Find where the given text appears and provide that cell's center as (X, Y) coordinate. 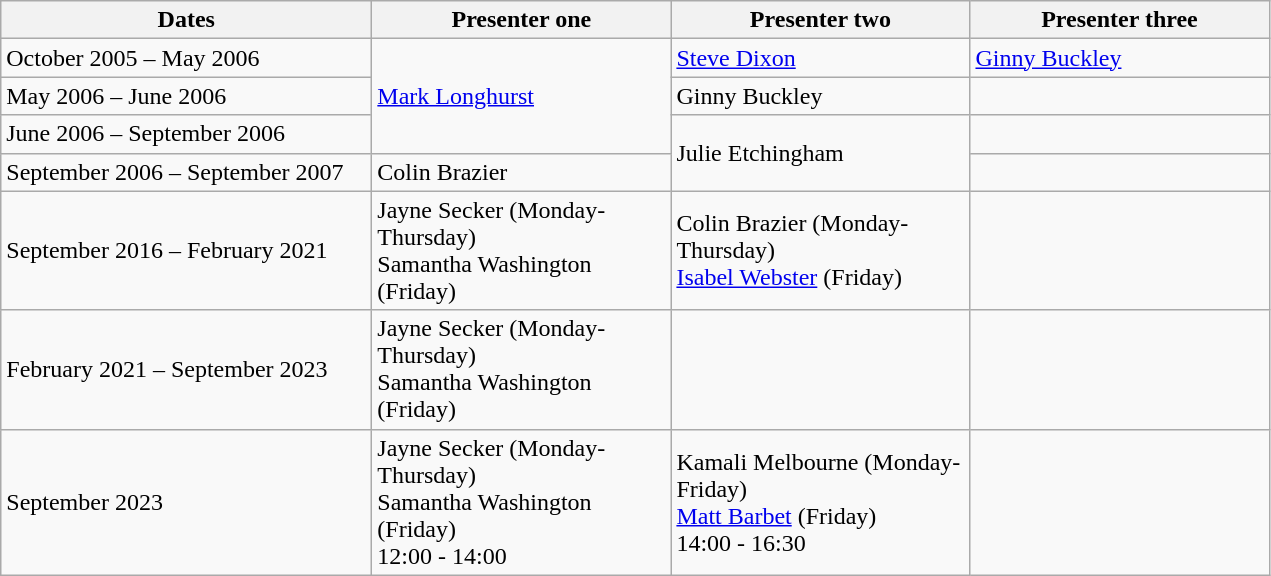
Julie Etchingham (820, 153)
September 2023 (186, 502)
Presenter three (1120, 20)
Mark Longhurst (522, 96)
Kamali Melbourne (Monday-Friday) Matt Barbet (Friday) 14:00 - 16:30 (820, 502)
September 2016 – February 2021 (186, 250)
May 2006 – June 2006 (186, 96)
February 2021 – September 2023 (186, 370)
Colin Brazier (Monday-Thursday)Isabel Webster (Friday) (820, 250)
October 2005 – May 2006 (186, 58)
Colin Brazier (522, 172)
Steve Dixon (820, 58)
Presenter two (820, 20)
June 2006 – September 2006 (186, 134)
Presenter one (522, 20)
Jayne Secker (Monday-Thursday)Samantha Washington (Friday) 12:00 - 14:00 (522, 502)
September 2006 – September 2007 (186, 172)
Dates (186, 20)
